Scan for the cell matching the given text and deliver its (X, Y) coordinate at center. 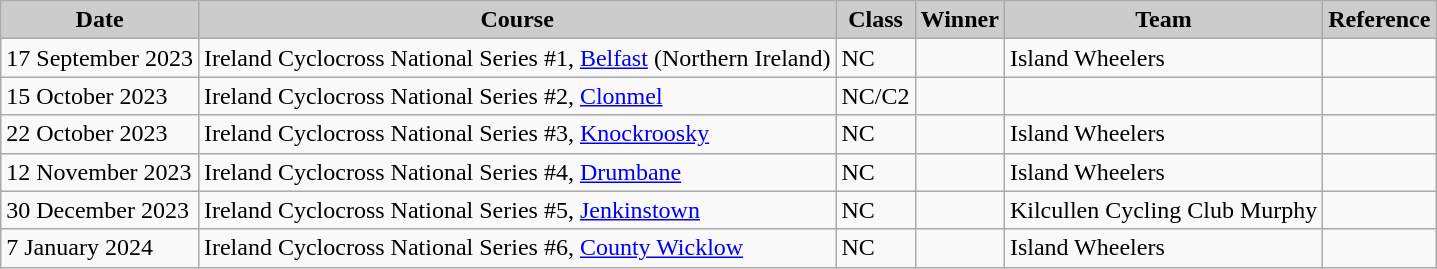
Class (876, 20)
Ireland Cyclocross National Series #3, Knockroosky (517, 134)
7 January 2024 (100, 248)
Ireland Cyclocross National Series #1, Belfast (Northern Ireland) (517, 58)
Date (100, 20)
17 September 2023 (100, 58)
NC/C2 (876, 96)
Team (1163, 20)
15 October 2023 (100, 96)
22 October 2023 (100, 134)
30 December 2023 (100, 210)
Ireland Cyclocross National Series #6, County Wicklow (517, 248)
Ireland Cyclocross National Series #2, Clonmel (517, 96)
Course (517, 20)
Ireland Cyclocross National Series #4, Drumbane (517, 172)
Kilcullen Cycling Club Murphy (1163, 210)
Ireland Cyclocross National Series #5, Jenkinstown (517, 210)
Winner (960, 20)
Reference (1380, 20)
12 November 2023 (100, 172)
